Scan for the cell matching the given text and deliver its (X, Y) coordinate at center. 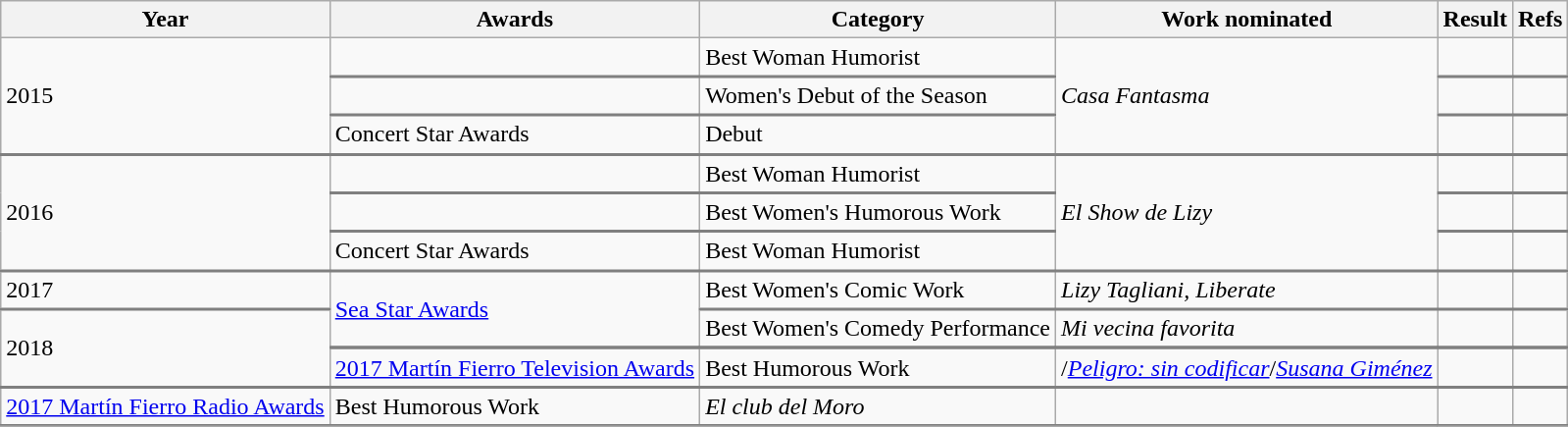
Category (879, 20)
2015 (165, 96)
Result (1475, 20)
Work nominated (1247, 20)
Best Women's Comic Work (879, 290)
Lizy Tagliani, Liberate (1247, 290)
/Peligro: sin codificar/Susana Giménez (1247, 368)
Best Women's Humorous Work (879, 212)
Mi vecina favorita (1247, 329)
El club del Moro (879, 406)
2018 (165, 347)
Women's Debut of the Season (879, 96)
2017 Martín Fierro Radio Awards (165, 406)
2017 (165, 290)
Sea Star Awards (514, 308)
Casa Fantasma (1247, 96)
Awards (514, 20)
Year (165, 20)
Debut (879, 134)
2017 Martín Fierro Television Awards (514, 368)
El Show de Lizy (1247, 212)
Refs (1540, 20)
Best Women's Comedy Performance (879, 329)
2016 (165, 212)
